For the text-containing cell, return its midpoint in [X, Y] coordinate format. 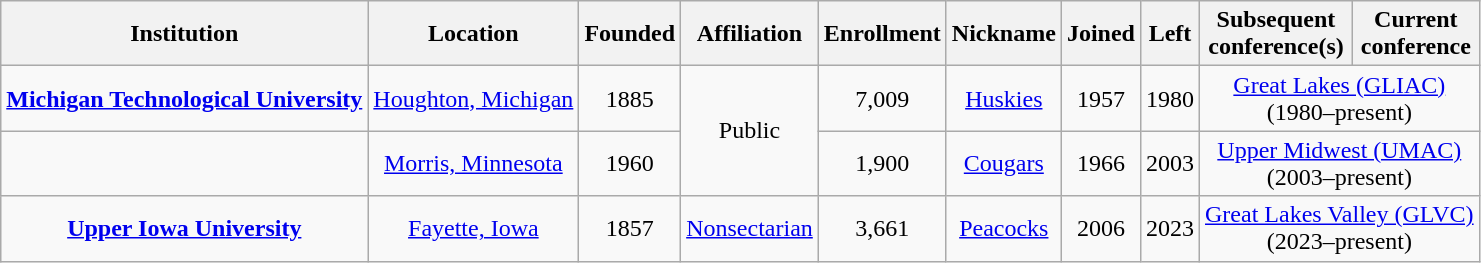
Huskies [1004, 98]
Left [1170, 34]
Currentconference [1416, 34]
3,661 [882, 228]
1885 [630, 98]
Public [750, 131]
Subsequentconference(s) [1276, 34]
Institution [184, 34]
Fayette, Iowa [474, 228]
Nonsectarian [750, 228]
Joined [1100, 34]
Cougars [1004, 164]
Peacocks [1004, 228]
Founded [630, 34]
Enrollment [882, 34]
2023 [1170, 228]
1966 [1100, 164]
Morris, Minnesota [474, 164]
7,009 [882, 98]
1957 [1100, 98]
1960 [630, 164]
Nickname [1004, 34]
1857 [630, 228]
1980 [1170, 98]
Location [474, 34]
Upper Midwest (UMAC)(2003–present) [1339, 164]
Houghton, Michigan [474, 98]
1,900 [882, 164]
Affiliation [750, 34]
Great Lakes Valley (GLVC)(2023–present) [1339, 228]
Upper Iowa University [184, 228]
2003 [1170, 164]
Great Lakes (GLIAC)(1980–present) [1339, 98]
2006 [1100, 228]
Michigan Technological University [184, 98]
